Capture the cell that displays the provided text and extract its [X, Y] central coordinate. 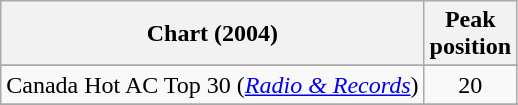
20 [470, 85]
Peakposition [470, 34]
Chart (2004) [212, 34]
Canada Hot AC Top 30 (Radio & Records) [212, 85]
